Output the (X, Y) coordinate of the center of the cell containing the given text.  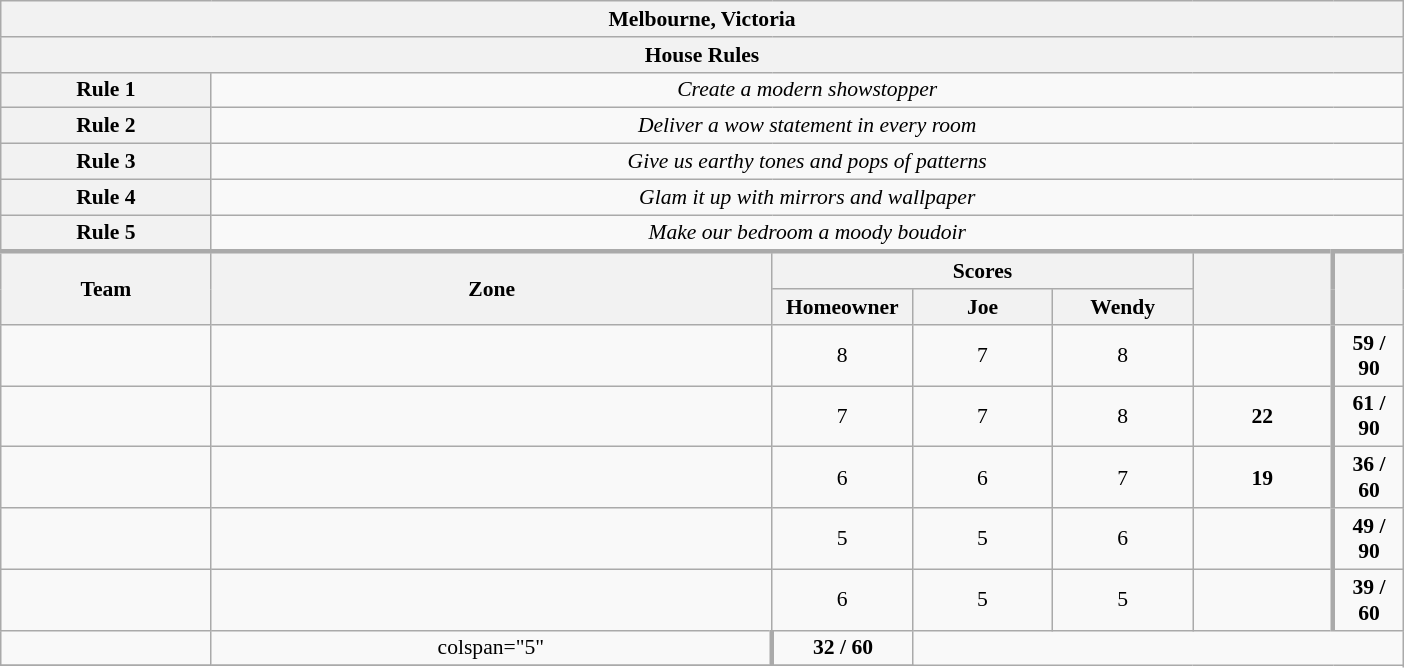
Create a modern showstopper (807, 90)
49 / 90 (1368, 538)
Team (106, 288)
Wendy (1123, 307)
Rule 5 (106, 234)
Melbourne, Victoria (702, 19)
Rule 1 (106, 90)
Glam it up with mirrors and wallpaper (807, 197)
Joe (982, 307)
61 / 90 (1368, 416)
32 / 60 (842, 648)
Give us earthy tones and pops of patterns (807, 162)
Rule 4 (106, 197)
colspan="5" (492, 648)
Make our bedroom a moody boudoir (807, 234)
59 / 90 (1368, 356)
Zone (492, 288)
Deliver a wow statement in every room (807, 126)
Rule 2 (106, 126)
36 / 60 (1368, 478)
Rule 3 (106, 162)
Homeowner (842, 307)
House Rules (702, 55)
Scores (982, 270)
39 / 60 (1368, 600)
19 (1263, 478)
22 (1263, 416)
